From the cell containing the given text, extract its center point as [x, y] coordinate. 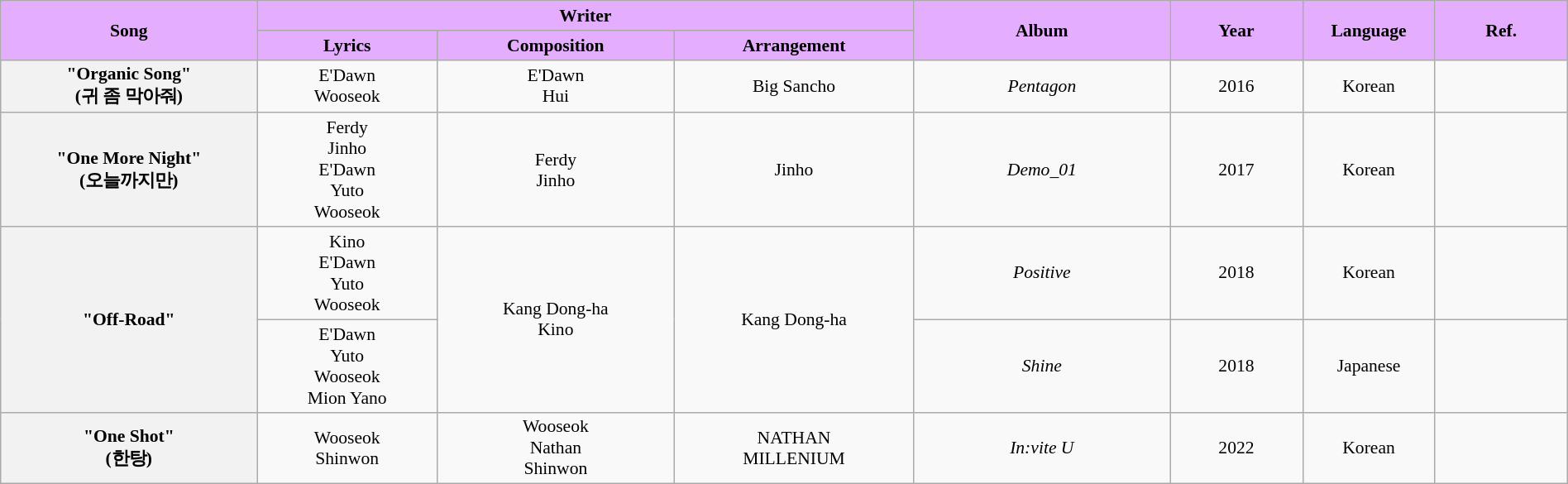
Writer [586, 16]
"One Shot"(한탕) [129, 448]
Lyrics [347, 45]
Positive [1042, 273]
In:vite U [1042, 448]
Kang Dong-haKino [556, 319]
Language [1369, 30]
WooseokNathanShinwon [556, 448]
Song [129, 30]
E'DawnYutoWooseokMion Yano [347, 366]
Big Sancho [794, 86]
Pentagon [1042, 86]
NATHANMILLENIUM [794, 448]
Shine [1042, 366]
Demo_01 [1042, 170]
Jinho [794, 170]
"One More Night" (오늘까지만) [129, 170]
"Organic Song" (귀 좀 막아줘) [129, 86]
Ref. [1501, 30]
2017 [1236, 170]
FerdyJinho [556, 170]
Kang Dong-ha [794, 319]
2022 [1236, 448]
WooseokShinwon [347, 448]
FerdyJinhoE'DawnYutoWooseok [347, 170]
E'DawnHui [556, 86]
Composition [556, 45]
Japanese [1369, 366]
Year [1236, 30]
Album [1042, 30]
2016 [1236, 86]
KinoE'DawnYutoWooseok [347, 273]
E'DawnWooseok [347, 86]
Arrangement [794, 45]
"Off-Road" [129, 319]
